Locate the cell with the specified text and output its [x, y] center coordinate. 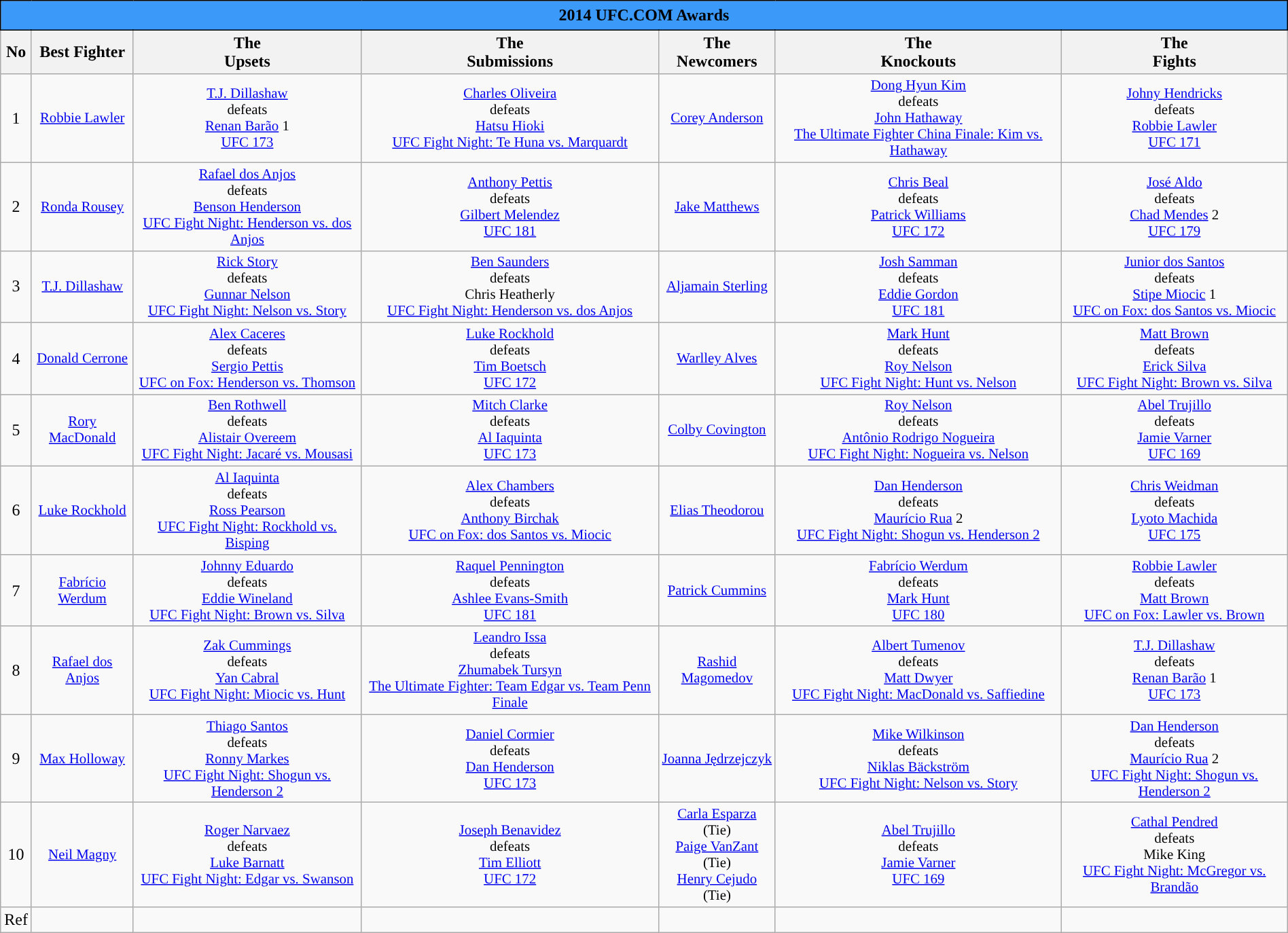
Warlley Alves [717, 359]
Aljamain Sterling [717, 287]
Colby Covington [717, 431]
Max Holloway [82, 758]
José Aldo defeats Chad Mendes 2 UFC 179 [1174, 206]
The Newcomers [717, 52]
1 [16, 118]
Mitch Clarke defeats Al Iaquinta UFC 173 [509, 431]
Donald Cerrone [82, 359]
Cathal Pendred defeats Mike King UFC Fight Night: McGregor vs. Brandão [1174, 855]
Robbie Lawler defeats Matt Brown UFC on Fox: Lawler vs. Brown [1174, 590]
Mike Wilkinson defeats Niklas Bäckström UFC Fight Night: Nelson vs. Story [918, 758]
Jake Matthews [717, 206]
Best Fighter [82, 52]
Thiago Santos defeats Ronny Markes UFC Fight Night: Shogun vs. Henderson 2 [247, 758]
Joanna Jędrzejczyk [717, 758]
Zak Cummings defeats Yan Cabral UFC Fight Night: Miocic vs. Hunt [247, 670]
8 [16, 670]
Luke Rockhold [82, 511]
Fabrício Werdum defeats Mark Hunt UFC 180 [918, 590]
Johny Hendricks defeats Robbie Lawler UFC 171 [1174, 118]
Leandro Issa defeats Zhumabek Tursyn The Ultimate Fighter: Team Edgar vs. Team Penn Finale [509, 670]
Daniel Cormier defeats Dan Henderson UFC 173 [509, 758]
3 [16, 287]
Alex Chambers defeats Anthony Birchak UFC on Fox: dos Santos vs. Miocic [509, 511]
Dong Hyun Kim defeats John Hathaway The Ultimate Fighter China Finale: Kim vs. Hathaway [918, 118]
TheSubmissions [509, 52]
Rafael dos Anjos defeats Benson Henderson UFC Fight Night: Henderson vs. dos Anjos [247, 206]
No [16, 52]
Carla Esparza (Tie) Paige VanZant (Tie) Henry Cejudo (Tie) [717, 855]
Ben Rothwell defeats Alistair Overeem UFC Fight Night: Jacaré vs. Mousasi [247, 431]
Matt Brown defeats Erick Silva UFC Fight Night: Brown vs. Silva [1174, 359]
Albert Tumenov defeats Matt Dwyer UFC Fight Night: MacDonald vs. Saffiedine [918, 670]
Luke Rockhold defeats Tim Boetsch UFC 172 [509, 359]
Rory MacDonald [82, 431]
Corey Anderson [717, 118]
Joseph Benavidez defeats Tim Elliott UFC 172 [509, 855]
T.J. Dillashaw [82, 287]
6 [16, 511]
Chris Weidman defeats Lyoto Machida UFC 175 [1174, 511]
Ronda Rousey [82, 206]
Rafael dos Anjos [82, 670]
Patrick Cummins [717, 590]
Elias Theodorou [717, 511]
Raquel Pennington defeats Ashlee Evans-Smith UFC 181 [509, 590]
Neil Magny [82, 855]
10 [16, 855]
7 [16, 590]
5 [16, 431]
Rashid Magomedov [717, 670]
Josh Samman defeats Eddie Gordon UFC 181 [918, 287]
Anthony Pettis defeats Gilbert Melendez UFC 181 [509, 206]
Robbie Lawler [82, 118]
Charles Oliveira defeats Hatsu Hioki UFC Fight Night: Te Huna vs. Marquardt [509, 118]
TheKnockouts [918, 52]
Al Iaquinta defeats Ross Pearson UFC Fight Night: Rockhold vs. Bisping [247, 511]
Junior dos Santos defeats Stipe Miocic 1 UFC on Fox: dos Santos vs. Miocic [1174, 287]
9 [16, 758]
TheUpsets [247, 52]
Rick Story defeats Gunnar Nelson UFC Fight Night: Nelson vs. Story [247, 287]
TheFights [1174, 52]
Ben Saunders defeats Chris Heatherly UFC Fight Night: Henderson vs. dos Anjos [509, 287]
Ref [16, 920]
Fabrício Werdum [82, 590]
2014 UFC.COM Awards [644, 16]
Roger Narvaez defeats Luke Barnatt UFC Fight Night: Edgar vs. Swanson [247, 855]
2 [16, 206]
Roy Nelson defeats Antônio Rodrigo Nogueira UFC Fight Night: Nogueira vs. Nelson [918, 431]
Alex Caceres defeats Sergio Pettis UFC on Fox: Henderson vs. Thomson [247, 359]
Mark Hunt defeats Roy Nelson UFC Fight Night: Hunt vs. Nelson [918, 359]
Chris Beal defeats Patrick Williams UFC 172 [918, 206]
Johnny Eduardo defeats Eddie Wineland UFC Fight Night: Brown vs. Silva [247, 590]
4 [16, 359]
